Return (X, Y) of the center of cell containing provided text 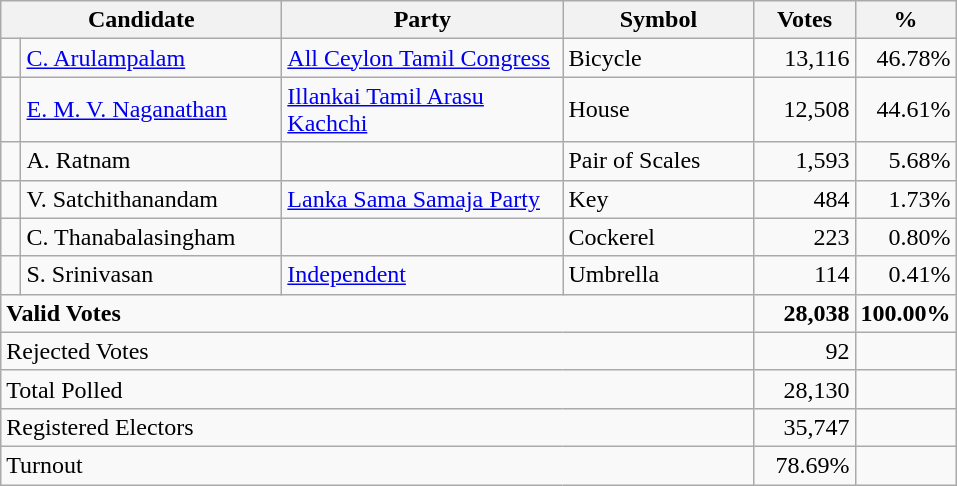
0.41% (906, 275)
Key (658, 199)
V. Satchithanandam (152, 199)
% (906, 20)
E. M. V. Naganathan (152, 110)
Illankai Tamil Arasu Kachchi (422, 110)
Registered Electors (378, 427)
Valid Votes (378, 313)
S. Srinivasan (152, 275)
Bicycle (658, 58)
28,130 (804, 389)
All Ceylon Tamil Congress (422, 58)
0.80% (906, 237)
78.69% (804, 465)
35,747 (804, 427)
46.78% (906, 58)
Turnout (378, 465)
C. Thanabalasingham (152, 237)
1.73% (906, 199)
Rejected Votes (378, 351)
28,038 (804, 313)
114 (804, 275)
Umbrella (658, 275)
Votes (804, 20)
Lanka Sama Samaja Party (422, 199)
100.00% (906, 313)
Independent (422, 275)
44.61% (906, 110)
Pair of Scales (658, 161)
12,508 (804, 110)
C. Arulampalam (152, 58)
Cockerel (658, 237)
A. Ratnam (152, 161)
House (658, 110)
13,116 (804, 58)
223 (804, 237)
Candidate (142, 20)
Symbol (658, 20)
Party (422, 20)
92 (804, 351)
Total Polled (378, 389)
5.68% (906, 161)
1,593 (804, 161)
484 (804, 199)
